Return (x, y) of the center of cell containing provided text 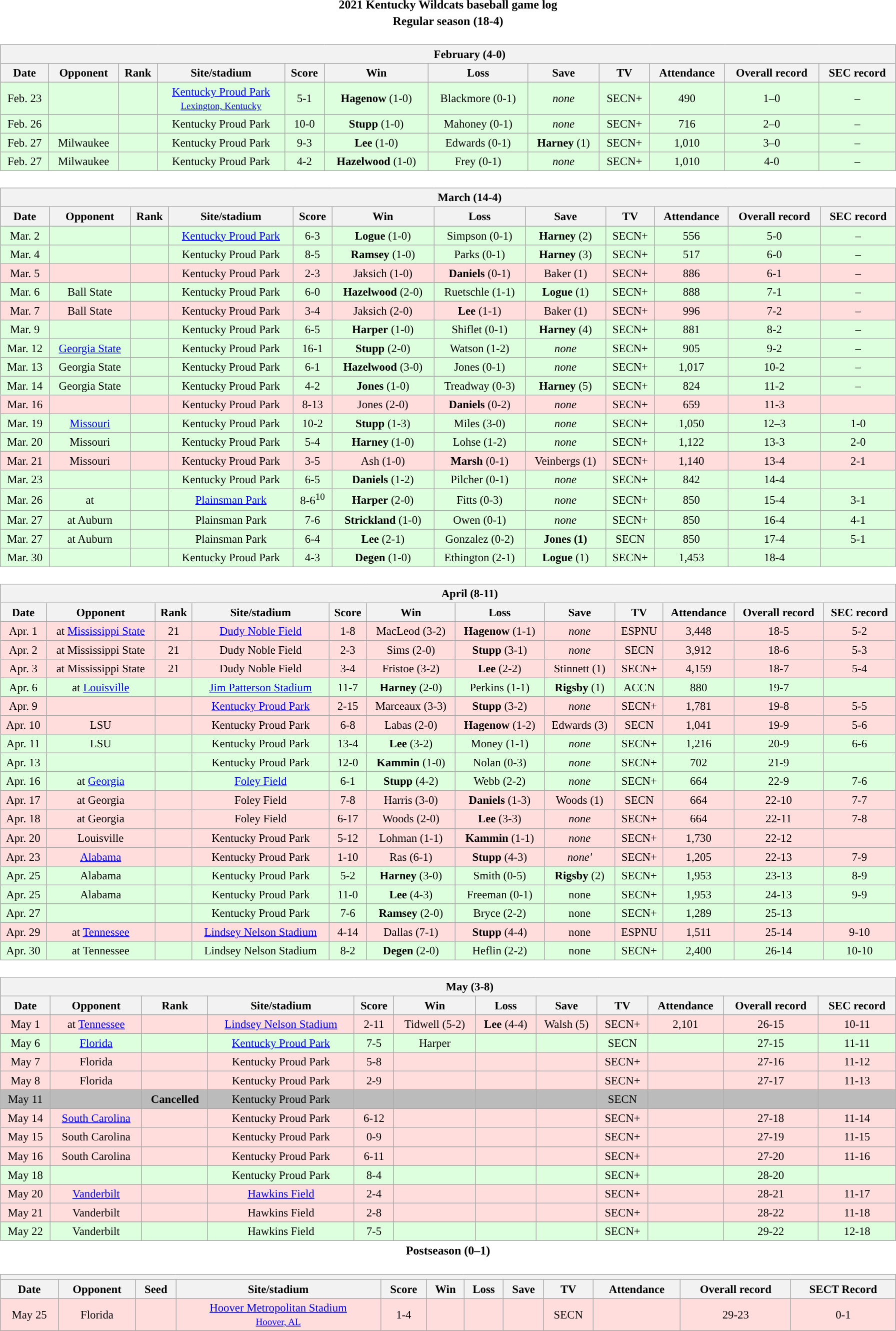
6-17 (348, 819)
Harper (1-0) (383, 329)
Kammin (1-0) (411, 763)
3,448 (698, 631)
Mar. 23 (25, 480)
Strickland (1-0) (383, 520)
Webb (2-2) (500, 781)
May 20 (25, 1193)
7-2 (774, 311)
Stupp (1-0) (376, 124)
6-3 (312, 236)
3,912 (698, 650)
March (14-4) (448, 198)
May 14 (25, 1118)
490 (687, 98)
3-1 (858, 500)
5-0 (774, 236)
6-8 (348, 725)
28-21 (770, 1193)
May 11 (25, 1099)
886 (692, 273)
0-9 (374, 1137)
May 7 (25, 1062)
Woods (1) (579, 800)
Sims (2-0) (411, 650)
22-9 (778, 781)
Harper (435, 1043)
1,017 (692, 367)
Watson (1-2) (480, 348)
824 (692, 386)
Harris (3-0) (411, 800)
Fristoe (3-2) (411, 669)
Lee (3-2) (411, 744)
Marsh (0-1) (480, 461)
Mar. 2 (25, 236)
Stupp (4-3) (500, 857)
Apr. 17 (23, 800)
Lohse (1-2) (480, 442)
at (90, 500)
none' (579, 857)
Apr. 20 (23, 838)
Apr. 30 (23, 951)
Hagenow (1-2) (500, 725)
2-9 (374, 1081)
May 15 (25, 1137)
1,140 (692, 461)
1,453 (692, 557)
11-7 (348, 687)
28-22 (770, 1212)
Jones (2-0) (383, 405)
16-4 (774, 520)
11-15 (857, 1137)
11-0 (348, 894)
4-3 (312, 557)
2-4 (374, 1193)
Lee (1-1) (480, 311)
2-0 (858, 442)
5-12 (348, 838)
at Louisville (100, 687)
Marceaux (3-3) (411, 706)
18-6 (778, 650)
11-3 (774, 405)
Mahoney (0-1) (478, 124)
18-5 (778, 631)
6-11 (374, 1156)
22-11 (778, 819)
881 (692, 329)
Harney (5) (566, 386)
Apr. 10 (23, 725)
25-13 (778, 913)
1-8 (348, 631)
Harney (1) (564, 143)
MacLeod (3-2) (411, 631)
Blackmore (0-1) (478, 98)
Stupp (4-2) (411, 781)
Apr. 11 (23, 744)
Heflin (2-2) (500, 951)
Mar. 4 (25, 254)
Dallas (7-1) (411, 932)
8-610 (312, 500)
26-15 (770, 1024)
10-11 (857, 1024)
996 (692, 311)
Hazelwood (1-0) (376, 162)
12-18 (857, 1231)
Logue (1-0) (383, 236)
6-4 (312, 539)
Mar. 12 (25, 348)
11-2 (774, 386)
Daniels (0-2) (480, 405)
22-13 (778, 857)
Jim Patterson Stadium (260, 687)
19-8 (778, 706)
Apr. 13 (23, 763)
Apr. 16 (23, 781)
4-1 (858, 520)
2,400 (698, 951)
Hazelwood (2-0) (383, 292)
Lee (2-2) (500, 669)
8-13 (312, 405)
11-12 (857, 1062)
Ras (6-1) (411, 857)
Mar. 30 (25, 557)
Harney (1-0) (383, 442)
7-9 (859, 857)
1,041 (698, 725)
May 18 (25, 1175)
Daniels (0-1) (480, 273)
1,289 (698, 913)
27-20 (770, 1156)
Mar. 9 (25, 329)
6-6 (859, 744)
Kammin (1-1) (500, 838)
SECT Record (843, 1289)
1-0 (858, 423)
2-15 (348, 706)
29-22 (770, 1231)
Hoover Metropolitan StadiumHoover, AL (278, 1314)
Ramsey (2-0) (411, 913)
Apr. 27 (23, 913)
Ramsey (1-0) (383, 254)
27-16 (770, 1062)
Walsh (5) (567, 1024)
Mar. 5 (25, 273)
Labas (2-0) (411, 725)
Mar. 19 (25, 423)
16-1 (312, 348)
May 8 (25, 1081)
18-4 (774, 557)
Harney (3-0) (411, 875)
2–0 (772, 124)
Apr. 29 (23, 932)
Perkins (1-1) (500, 687)
Pilcher (0-1) (480, 480)
11-18 (857, 1212)
Feb. 26 (25, 124)
Lee (3-3) (500, 819)
Apr. 18 (23, 819)
Apr. 23 (23, 857)
May 25 (29, 1314)
Apr. 9 (23, 706)
Veinbergs (1) (566, 461)
Nolan (0-3) (500, 763)
1,205 (698, 857)
Lee (1-0) (376, 143)
11-11 (857, 1043)
Hagenow (1-1) (500, 631)
21-9 (778, 763)
Degen (1-0) (383, 557)
Frey (0-1) (478, 162)
Freeman (0-1) (500, 894)
2,101 (686, 1024)
28-20 (770, 1175)
Degen (2-0) (411, 951)
May 16 (25, 1156)
ACCN (639, 687)
5-5 (859, 706)
842 (692, 480)
11-13 (857, 1081)
Ethington (2-1) (480, 557)
11-14 (857, 1118)
880 (698, 687)
8-5 (312, 254)
Mar. 26 (25, 500)
4,159 (698, 669)
Ash (1-0) (383, 461)
Cancelled (175, 1099)
Kentucky Proud ParkLexington, Kentucky (221, 98)
May 1 (25, 1024)
4-14 (348, 932)
11-16 (857, 1156)
15-4 (774, 500)
11-17 (857, 1193)
Mar. 6 (25, 292)
905 (692, 348)
May 22 (25, 1231)
22-12 (778, 838)
8-9 (859, 875)
May 6 (25, 1043)
27-17 (770, 1081)
Mar. 13 (25, 367)
9-2 (774, 348)
Parks (0-1) (480, 254)
1,730 (698, 838)
Harney (3) (566, 254)
2-8 (374, 1212)
8-4 (374, 1175)
19-7 (778, 687)
Money (1-1) (500, 744)
Treadway (0-3) (480, 386)
Feb. 23 (25, 98)
Harney (4) (566, 329)
Rigsby (2) (579, 875)
Gonzalez (0-2) (480, 539)
Mar. 7 (25, 311)
1,511 (698, 932)
1,050 (692, 423)
1-10 (348, 857)
Lee (2-1) (383, 539)
7-7 (859, 800)
Stupp (1-3) (383, 423)
Louisville (100, 838)
23-13 (778, 875)
Harper (2-0) (383, 500)
888 (692, 292)
Mar. 21 (25, 461)
5-6 (859, 725)
1,122 (692, 442)
7-1 (774, 292)
Simpson (0-1) (480, 236)
27-18 (770, 1118)
3-5 (312, 461)
5-3 (859, 650)
716 (687, 124)
Jones (0-1) (480, 367)
12-0 (348, 763)
Jaksich (2-0) (383, 311)
0-1 (843, 1314)
Woods (2-0) (411, 819)
Hazelwood (3-0) (383, 367)
May (3-8) (448, 987)
Mar. 16 (25, 405)
Apr. 6 (23, 687)
Lohman (1-1) (411, 838)
26-14 (778, 951)
Stinnett (1) (579, 669)
Harney (2-0) (411, 687)
February (4-0) (448, 54)
3–0 (772, 143)
517 (692, 254)
702 (698, 763)
Edwards (3) (579, 725)
9-3 (304, 143)
9-9 (859, 894)
Seed (156, 1289)
Tidwell (5-2) (435, 1024)
Harney (2) (566, 236)
659 (692, 405)
1,216 (698, 744)
1-4 (404, 1314)
22-10 (778, 800)
Mar. 20 (25, 442)
Fitts (0-3) (480, 500)
25-14 (778, 932)
Stupp (3-1) (500, 650)
12–3 (774, 423)
Lee (4-4) (505, 1024)
Bryce (2-2) (500, 913)
Jaksich (1-0) (383, 273)
Daniels (1-2) (383, 480)
10-0 (304, 124)
19-9 (778, 725)
18-7 (778, 669)
Apr. 3 (23, 669)
Rigsby (1) (579, 687)
May 21 (25, 1212)
9-10 (859, 932)
6-12 (374, 1118)
Daniels (1-3) (500, 800)
27-19 (770, 1137)
Miles (3-0) (480, 423)
Jones (1) (566, 539)
Hagenow (1-0) (376, 98)
1–0 (772, 98)
4-0 (772, 162)
Apr. 1 (23, 631)
5-8 (374, 1062)
2-11 (374, 1024)
Stupp (2-0) (383, 348)
10-10 (859, 951)
Owen (0-1) (480, 520)
Ruetschle (1-1) (480, 292)
14-4 (774, 480)
Lee (4-3) (411, 894)
Smith (0-5) (500, 875)
April (8-11) (448, 593)
17-4 (774, 539)
Shiflet (0-1) (480, 329)
2-1 (858, 461)
Apr. 2 (23, 650)
Mar. 14 (25, 386)
29-23 (735, 1314)
Jones (1-0) (383, 386)
20-9 (778, 744)
Stupp (3-2) (500, 706)
Edwards (0-1) (478, 143)
13-3 (774, 442)
556 (692, 236)
Stupp (4-4) (500, 932)
24-13 (778, 894)
1,781 (698, 706)
27-15 (770, 1043)
